Find where the given text appears and provide that cell's center as (X, Y) coordinate. 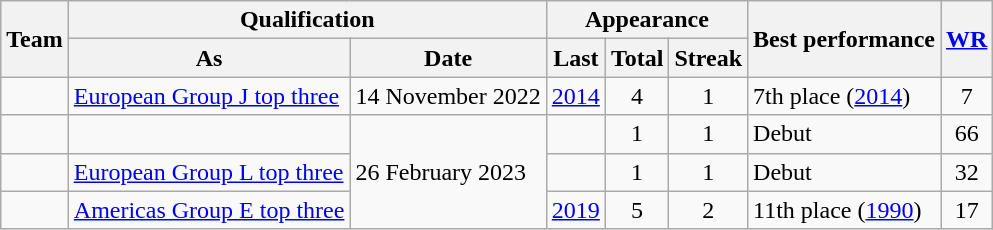
Team (35, 39)
WR (967, 39)
Date (448, 58)
32 (967, 172)
As (209, 58)
Streak (708, 58)
European Group J top three (209, 96)
11th place (1990) (844, 210)
26 February 2023 (448, 172)
4 (637, 96)
2019 (576, 210)
17 (967, 210)
14 November 2022 (448, 96)
Qualification (307, 20)
7th place (2014) (844, 96)
Appearance (646, 20)
Last (576, 58)
66 (967, 134)
5 (637, 210)
2 (708, 210)
Americas Group E top three (209, 210)
7 (967, 96)
Total (637, 58)
European Group L top three (209, 172)
2014 (576, 96)
Best performance (844, 39)
